Return [X, Y] of the center of cell containing provided text 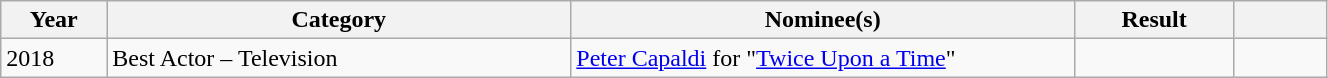
Best Actor – Television [339, 58]
Result [1154, 20]
Year [54, 20]
2018 [54, 58]
Nominee(s) [823, 20]
Peter Capaldi for "Twice Upon a Time" [823, 58]
Category [339, 20]
